Return (X, Y) of the center of cell containing provided text 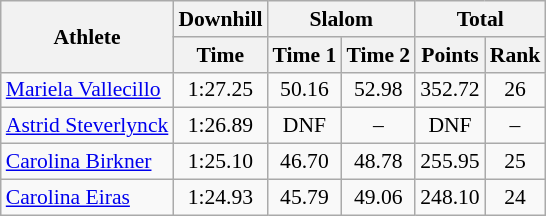
255.95 (450, 162)
25 (516, 162)
52.98 (378, 90)
Time (220, 55)
1:26.89 (220, 126)
Carolina Eiras (88, 197)
Rank (516, 55)
45.79 (304, 197)
Time 1 (304, 55)
352.72 (450, 90)
49.06 (378, 197)
Total (480, 19)
26 (516, 90)
Slalom (341, 19)
Carolina Birkner (88, 162)
48.78 (378, 162)
Time 2 (378, 55)
1:25.10 (220, 162)
Downhill (220, 19)
1:24.93 (220, 197)
248.10 (450, 197)
Mariela Vallecillo (88, 90)
Astrid Steverlynck (88, 126)
24 (516, 197)
Points (450, 55)
46.70 (304, 162)
Athlete (88, 36)
1:27.25 (220, 90)
50.16 (304, 90)
